Search for the cell housing the specified text and yield its (X, Y) center coordinate. 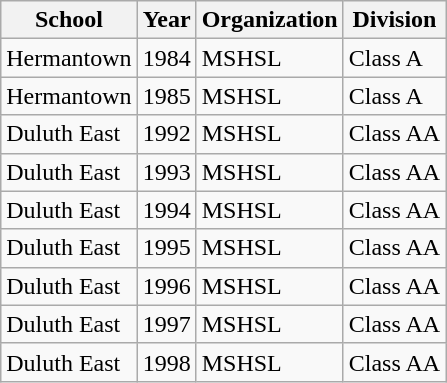
1998 (166, 362)
1984 (166, 58)
Organization (270, 20)
Year (166, 20)
1995 (166, 248)
1985 (166, 96)
1993 (166, 172)
1994 (166, 210)
1997 (166, 324)
1992 (166, 134)
1996 (166, 286)
School (69, 20)
Division (394, 20)
